Search for the cell housing the specified text and yield its [x, y] center coordinate. 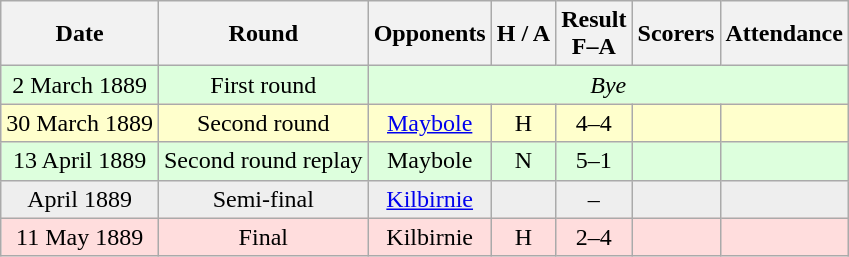
Date [80, 34]
4–4 [594, 123]
Scorers [676, 34]
Round [263, 34]
H / A [523, 34]
Bye [608, 85]
ResultF–A [594, 34]
2 March 1889 [80, 85]
Attendance [784, 34]
Second round [263, 123]
– [594, 199]
2–4 [594, 237]
Semi-final [263, 199]
30 March 1889 [80, 123]
Final [263, 237]
First round [263, 85]
5–1 [594, 161]
11 May 1889 [80, 237]
April 1889 [80, 199]
13 April 1889 [80, 161]
Second round replay [263, 161]
Opponents [430, 34]
N [523, 161]
